Find where the given text appears and provide that cell's center as (X, Y) coordinate. 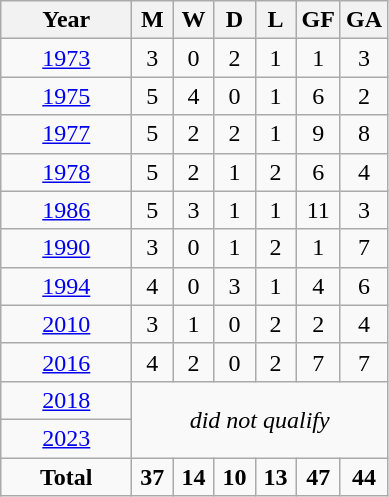
W (194, 20)
8 (364, 134)
37 (152, 477)
GF (318, 20)
D (234, 20)
1994 (66, 286)
did not qualify (260, 419)
1990 (66, 248)
Total (66, 477)
1975 (66, 96)
11 (318, 210)
1978 (66, 172)
2010 (66, 324)
1977 (66, 134)
44 (364, 477)
9 (318, 134)
2016 (66, 362)
47 (318, 477)
10 (234, 477)
M (152, 20)
Year (66, 20)
1986 (66, 210)
1973 (66, 58)
13 (276, 477)
L (276, 20)
2018 (66, 400)
2023 (66, 438)
14 (194, 477)
GA (364, 20)
